Extract the (X, Y) coordinate from the center of the cell holding the provided text.  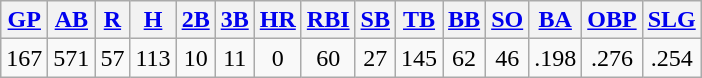
HR (278, 20)
145 (418, 58)
0 (278, 58)
BB (464, 20)
2B (196, 20)
57 (112, 58)
46 (508, 58)
.276 (612, 58)
R (112, 20)
27 (375, 58)
11 (234, 58)
OBP (612, 20)
SB (375, 20)
.254 (672, 58)
571 (72, 58)
BA (556, 20)
3B (234, 20)
SLG (672, 20)
62 (464, 58)
167 (24, 58)
113 (153, 58)
GP (24, 20)
TB (418, 20)
.198 (556, 58)
AB (72, 20)
H (153, 20)
60 (328, 58)
RBI (328, 20)
10 (196, 58)
SO (508, 20)
